Output the (x, y) coordinate of the center of the cell containing the given text.  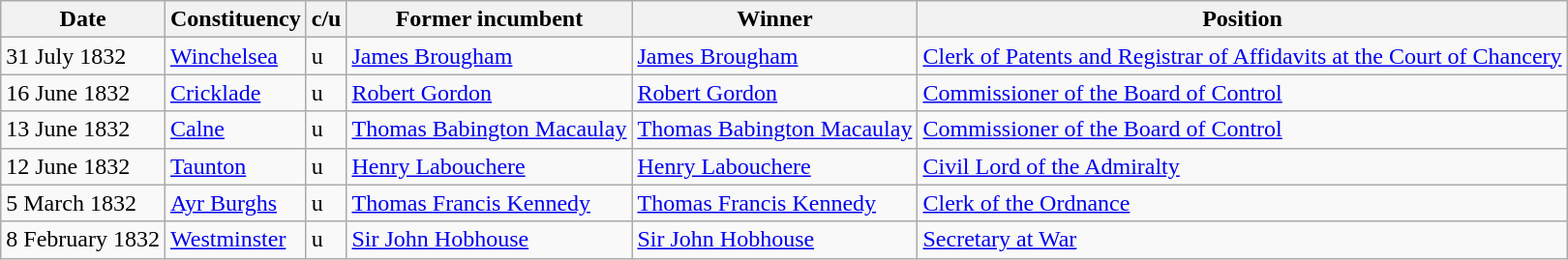
Former incumbent (490, 19)
16 June 1832 (83, 93)
Clerk of the Ordnance (1243, 203)
Taunton (235, 166)
31 July 1832 (83, 56)
Winner (774, 19)
Constituency (235, 19)
c/u (326, 19)
Cricklade (235, 93)
Secretary at War (1243, 240)
Date (83, 19)
Calne (235, 130)
Civil Lord of the Admiralty (1243, 166)
Ayr Burghs (235, 203)
Winchelsea (235, 56)
13 June 1832 (83, 130)
Position (1243, 19)
5 March 1832 (83, 203)
8 February 1832 (83, 240)
Clerk of Patents and Registrar of Affidavits at the Court of Chancery (1243, 56)
12 June 1832 (83, 166)
Westminster (235, 240)
